Determine the (X, Y) coordinate at the center of the cell enclosing the given text.  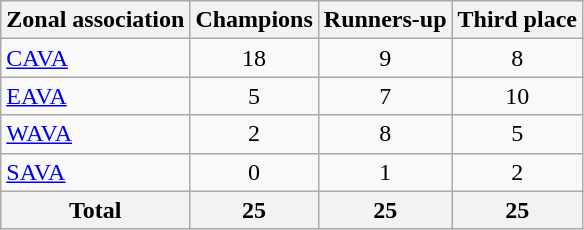
0 (254, 172)
1 (385, 172)
Third place (517, 20)
SAVA (96, 172)
WAVA (96, 134)
18 (254, 58)
9 (385, 58)
Zonal association (96, 20)
CAVA (96, 58)
Total (96, 210)
EAVA (96, 96)
7 (385, 96)
Champions (254, 20)
10 (517, 96)
Runners-up (385, 20)
